Output the (X, Y) coordinate of the center of the cell containing the given text.  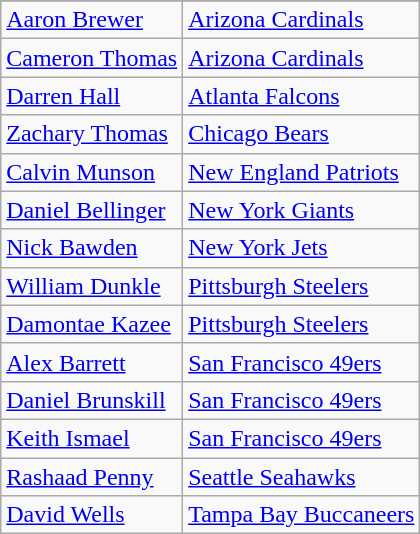
Chicago Bears (302, 134)
William Dunkle (92, 286)
New York Jets (302, 248)
Rashaad Penny (92, 477)
Nick Bawden (92, 248)
Aaron Brewer (92, 20)
New York Giants (302, 210)
Tampa Bay Buccaneers (302, 515)
Cameron Thomas (92, 58)
Atlanta Falcons (302, 96)
Keith Ismael (92, 438)
Damontae Kazee (92, 324)
Daniel Bellinger (92, 210)
David Wells (92, 515)
Alex Barrett (92, 362)
Daniel Brunskill (92, 400)
Darren Hall (92, 96)
New England Patriots (302, 172)
Zachary Thomas (92, 134)
Seattle Seahawks (302, 477)
Calvin Munson (92, 172)
